Pinpoint the cell where the given text exists, returning its (X, Y) midpoint coordinate. 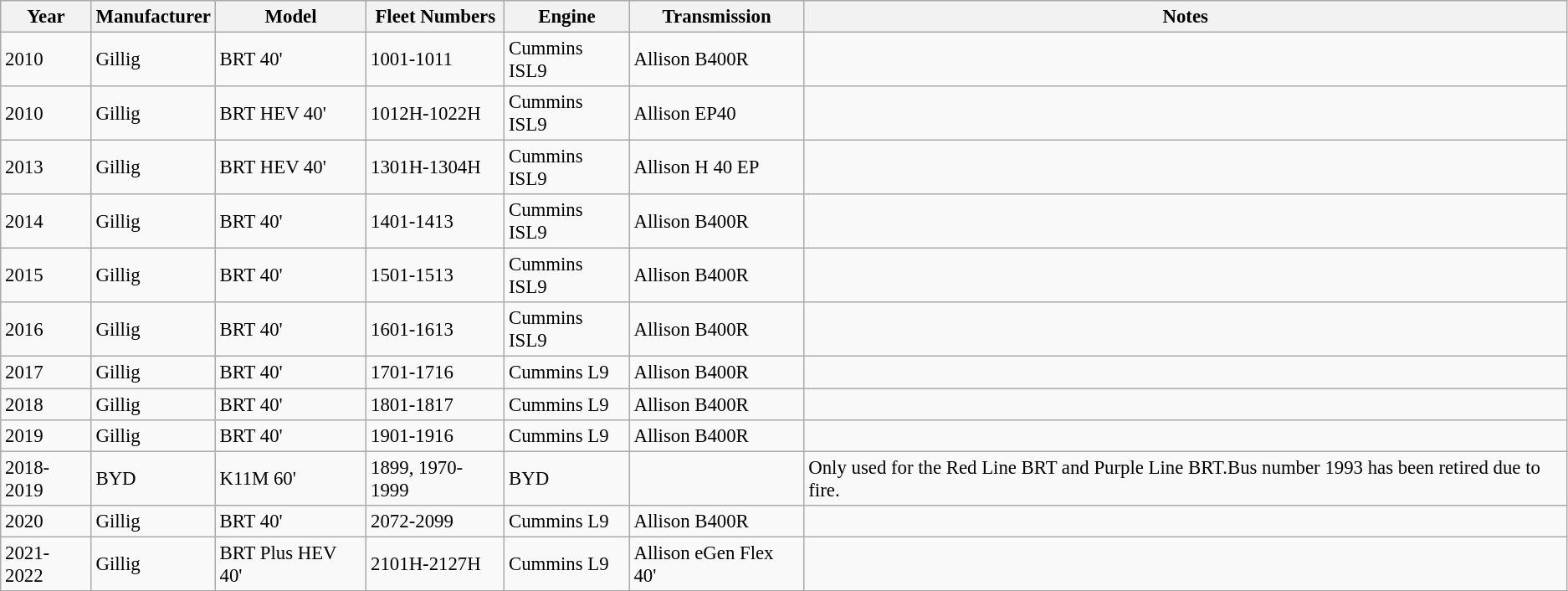
Engine (567, 17)
1899, 1970-1999 (435, 479)
2013 (46, 167)
Notes (1185, 17)
1001-1011 (435, 60)
1301H-1304H (435, 167)
1012H-1022H (435, 114)
Transmission (716, 17)
Allison eGen Flex 40' (716, 564)
2014 (46, 221)
Only used for the Red Line BRT and Purple Line BRT.Bus number 1993 has been retired due to fire. (1185, 479)
2018-2019 (46, 479)
2020 (46, 521)
Fleet Numbers (435, 17)
Year (46, 17)
K11M 60' (291, 479)
1901-1916 (435, 435)
1401-1413 (435, 221)
2101H-2127H (435, 564)
2021-2022 (46, 564)
Allison H 40 EP (716, 167)
2017 (46, 373)
2015 (46, 276)
1501-1513 (435, 276)
1601-1613 (435, 330)
1801-1817 (435, 404)
2072-2099 (435, 521)
Manufacturer (153, 17)
2016 (46, 330)
2018 (46, 404)
BRT Plus HEV 40' (291, 564)
Allison EP40 (716, 114)
1701-1716 (435, 373)
2019 (46, 435)
Model (291, 17)
